Detect which cell encompasses the target text, then output its (X, Y) center coordinate. 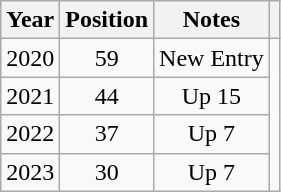
2020 (30, 58)
Notes (212, 20)
2023 (30, 172)
Position (107, 20)
2021 (30, 96)
2022 (30, 134)
59 (107, 58)
37 (107, 134)
Year (30, 20)
44 (107, 96)
Up 15 (212, 96)
New Entry (212, 58)
30 (107, 172)
